Pinpoint the cell where the given text exists, returning its (X, Y) midpoint coordinate. 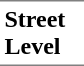
Street Level (42, 33)
